Determine the (x, y) coordinate at the center of the cell enclosing the given text.  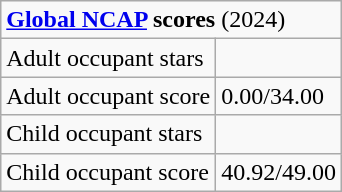
Adult occupant stars (108, 58)
Adult occupant score (108, 96)
40.92/49.00 (279, 172)
Global NCAP scores (2024) (172, 20)
Child occupant score (108, 172)
Child occupant stars (108, 134)
0.00/34.00 (279, 96)
